Return [x, y] of the center of cell containing provided text 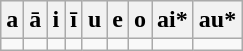
ā [36, 20]
ī [74, 20]
a [12, 20]
i [56, 20]
o [140, 20]
u [94, 20]
e [118, 20]
ai* [173, 20]
au* [217, 20]
